Identify which cell holds the provided text, then report its [x, y] central coordinate. 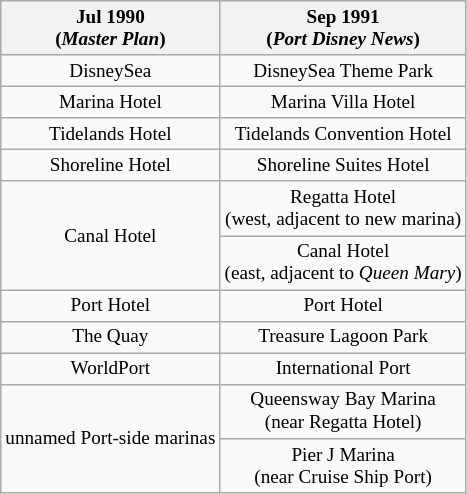
Shoreline Suites Hotel [343, 166]
Canal Hotel(east, adjacent to Queen Mary) [343, 262]
Marina Hotel [110, 102]
Queensway Bay Marina(near Regatta Hotel) [343, 411]
Canal Hotel [110, 235]
Sep 1991(Port Disney News) [343, 28]
Shoreline Hotel [110, 166]
DisneySea [110, 71]
Tidelands Convention Hotel [343, 134]
Treasure Lagoon Park [343, 337]
Regatta Hotel(west, adjacent to new marina) [343, 208]
Marina Villa Hotel [343, 102]
WorldPort [110, 369]
Pier J Marina(near Cruise Ship Port) [343, 466]
The Quay [110, 337]
Tidelands Hotel [110, 134]
DisneySea Theme Park [343, 71]
unnamed Port-side marinas [110, 438]
International Port [343, 369]
Jul 1990(Master Plan) [110, 28]
